Search for the cell housing the specified text and yield its [x, y] center coordinate. 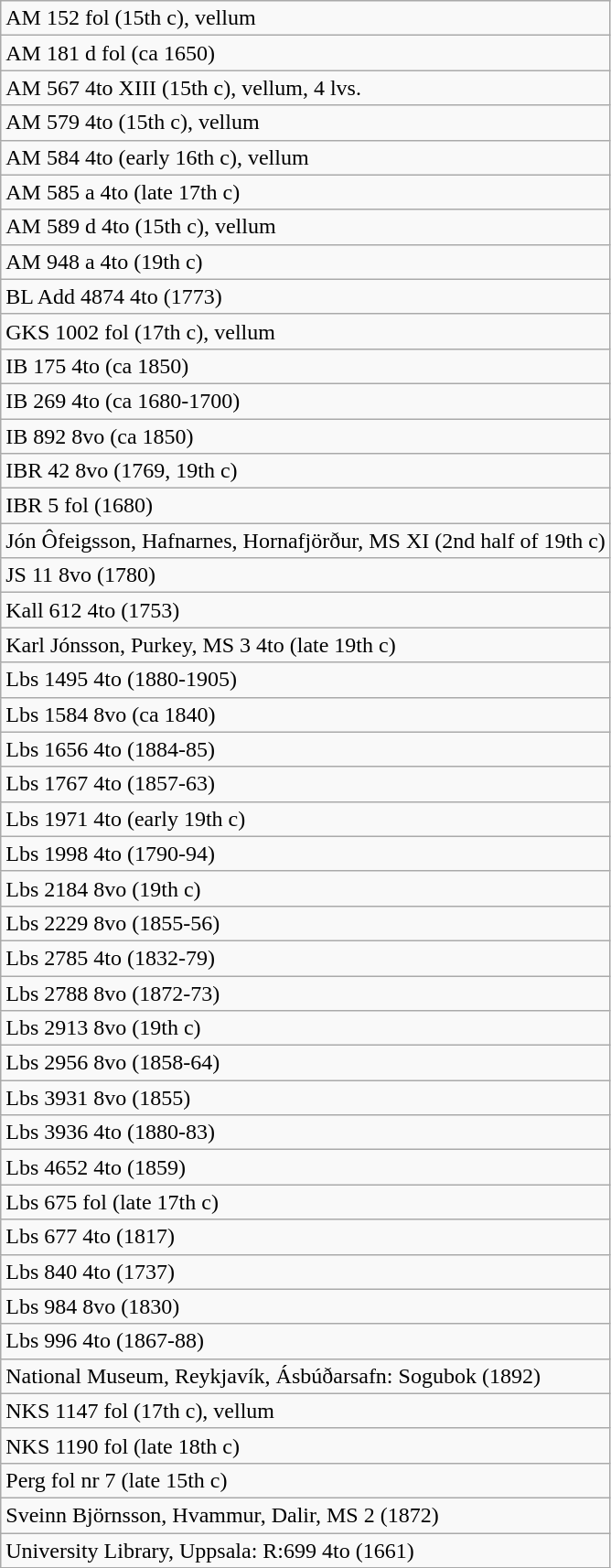
Sveinn Björnsson, Hvammur, Dalir, MS 2 (1872) [305, 1515]
AM 181 d fol (ca 1650) [305, 53]
AM 585 a 4to (late 17th c) [305, 192]
Lbs 1998 4to (1790-94) [305, 854]
JS 11 8vo (1780) [305, 575]
Lbs 677 4to (1817) [305, 1237]
Lbs 984 8vo (1830) [305, 1306]
Kall 612 4to (1753) [305, 610]
Lbs 2229 8vo (1855-56) [305, 923]
Lbs 2956 8vo (1858-64) [305, 1063]
Lbs 3931 8vo (1855) [305, 1098]
Lbs 2785 4to (1832-79) [305, 958]
AM 152 fol (15th c), vellum [305, 18]
GKS 1002 fol (17th c), vellum [305, 331]
AM 567 4to XIII (15th c), vellum, 4 lvs. [305, 88]
Lbs 840 4to (1737) [305, 1272]
University Library, Uppsala: R:699 4to (1661) [305, 1551]
Lbs 675 fol (late 17th c) [305, 1202]
IBR 42 8vo (1769, 19th c) [305, 471]
Lbs 2184 8vo (19th c) [305, 888]
IBR 5 fol (1680) [305, 506]
National Museum, Reykjavík, Ásbúðarsafn: Sogubok (1892) [305, 1376]
AM 584 4to (early 16th c), vellum [305, 157]
Lbs 1495 4to (1880-1905) [305, 680]
Lbs 1656 4to (1884-85) [305, 749]
Lbs 1584 8vo (ca 1840) [305, 714]
Lbs 3936 4to (1880-83) [305, 1133]
IB 892 8vo (ca 1850) [305, 436]
IB 269 4to (ca 1680-1700) [305, 401]
AM 579 4to (15th c), vellum [305, 123]
IB 175 4to (ca 1850) [305, 366]
Lbs 4652 4to (1859) [305, 1167]
Perg fol nr 7 (late 15th c) [305, 1480]
NKS 1190 fol (late 18th c) [305, 1445]
Karl Jónsson, Purkey, MS 3 4to (late 19th c) [305, 645]
Lbs 2788 8vo (1872-73) [305, 993]
NKS 1147 fol (17th c), vellum [305, 1411]
Lbs 1767 4to (1857-63) [305, 784]
Lbs 996 4to (1867-88) [305, 1341]
Jón Ôfeigsson, Hafnarnes, Hornafjörður, MS XI (2nd half of 19th c) [305, 541]
Lbs 2913 8vo (19th c) [305, 1028]
AM 589 d 4to (15th c), vellum [305, 227]
BL Add 4874 4to (1773) [305, 296]
AM 948 a 4to (19th c) [305, 262]
Lbs 1971 4to (early 19th c) [305, 819]
